Pinpoint the cell where the given text exists, returning its (X, Y) midpoint coordinate. 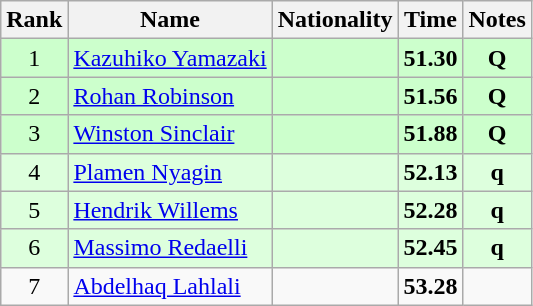
52.45 (430, 248)
Hendrik Willems (170, 210)
Notes (497, 20)
Massimo Redaelli (170, 248)
2 (34, 96)
Winston Sinclair (170, 134)
1 (34, 58)
52.28 (430, 210)
5 (34, 210)
Nationality (335, 20)
51.88 (430, 134)
Name (170, 20)
Rohan Robinson (170, 96)
7 (34, 286)
52.13 (430, 172)
53.28 (430, 286)
Kazuhiko Yamazaki (170, 58)
3 (34, 134)
6 (34, 248)
51.56 (430, 96)
Abdelhaq Lahlali (170, 286)
Rank (34, 20)
51.30 (430, 58)
Plamen Nyagin (170, 172)
4 (34, 172)
Time (430, 20)
